Return the (x, y) coordinate for the center point of the cell that contains the specified text.  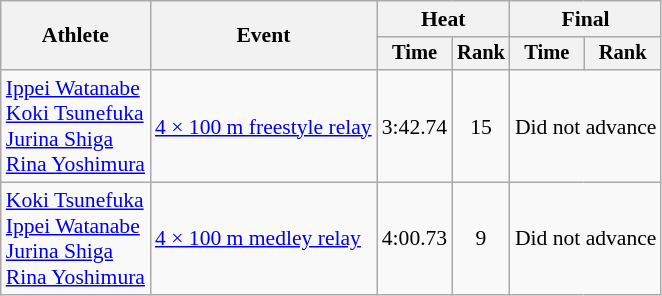
3:42.74 (414, 126)
4 × 100 m medley relay (264, 239)
Heat (444, 19)
4:00.73 (414, 239)
Athlete (76, 36)
4 × 100 m freestyle relay (264, 126)
15 (481, 126)
9 (481, 239)
Koki TsunefukaIppei WatanabeJurina ShigaRina Yoshimura (76, 239)
Ippei WatanabeKoki TsunefukaJurina ShigaRina Yoshimura (76, 126)
Final (586, 19)
Event (264, 36)
